Pinpoint the cell where the given text exists, returning its [X, Y] midpoint coordinate. 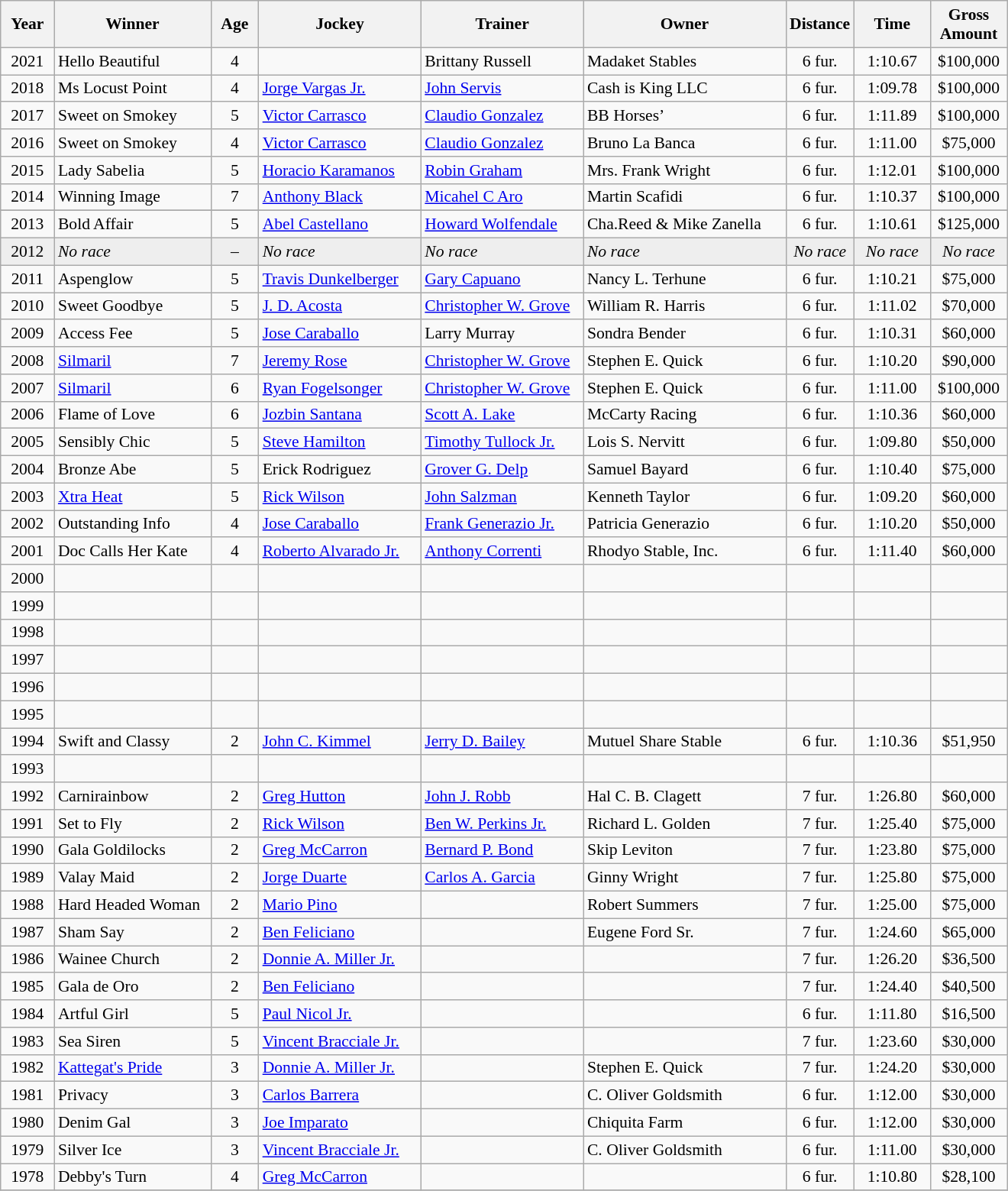
2018 [27, 89]
1997 [27, 660]
Mario Pino [341, 905]
Outstanding Info [133, 524]
Abel Castellano [341, 225]
Patricia Generazio [684, 524]
Greg Hutton [341, 796]
1989 [27, 878]
2014 [27, 197]
Roberto Alvarado Jr. [341, 552]
Anthony Correnti [502, 552]
1980 [27, 1123]
Carlos Barrera [341, 1096]
1981 [27, 1096]
Bronze Abe [133, 470]
Swift and Classy [133, 742]
1:11.02 [892, 306]
BB Horses’ [684, 116]
Flame of Love [133, 415]
John Servis [502, 89]
$40,500 [968, 987]
1:09.20 [892, 497]
1:25.00 [892, 905]
Rhodyo Stable, Inc. [684, 552]
$16,500 [968, 1014]
$90,000 [968, 361]
Hello Beautiful [133, 61]
Gross Amount [968, 24]
$70,000 [968, 306]
1:10.40 [892, 470]
Scott A. Lake [502, 415]
Cha.Reed & Mike Zanella [684, 225]
Samuel Bayard [684, 470]
2008 [27, 361]
Sham Say [133, 932]
Paul Nicol Jr. [341, 1014]
Carlos A. Garcia [502, 878]
1983 [27, 1041]
1994 [27, 742]
Kenneth Taylor [684, 497]
2015 [27, 170]
Set to Fly [133, 824]
1:26.20 [892, 960]
1:12.01 [892, 170]
Denim Gal [133, 1123]
1:11.80 [892, 1014]
2007 [27, 388]
Distance [820, 24]
2016 [27, 143]
Jorge Vargas Jr. [341, 89]
Ryan Fogelsonger [341, 388]
– [235, 252]
John Salzman [502, 497]
J. D. Acosta [341, 306]
Brittany Russell [502, 61]
William R. Harris [684, 306]
Access Fee [133, 334]
1:09.80 [892, 442]
Jerry D. Bailey [502, 742]
Richard L. Golden [684, 824]
John C. Kimmel [341, 742]
2000 [27, 578]
2011 [27, 279]
1:11.89 [892, 116]
Lady Sabelia [133, 170]
Cash is King LLC [684, 89]
Silver Ice [133, 1150]
Nancy L. Terhune [684, 279]
Wainee Church [133, 960]
1985 [27, 987]
Aspenglow [133, 279]
Kattegat's Pride [133, 1068]
Valay Maid [133, 878]
Micahel C Aro [502, 197]
2005 [27, 442]
$28,100 [968, 1177]
2002 [27, 524]
1984 [27, 1014]
$36,500 [968, 960]
1:10.31 [892, 334]
1:23.80 [892, 850]
1999 [27, 606]
Horacio Karamanos [341, 170]
Steve Hamilton [341, 442]
Howard Wolfendale [502, 225]
1982 [27, 1068]
2012 [27, 252]
Lois S. Nervitt [684, 442]
2006 [27, 415]
Larry Murray [502, 334]
1:26.80 [892, 796]
1:24.60 [892, 932]
Sensibly Chic [133, 442]
Owner [684, 24]
1990 [27, 850]
1:25.80 [892, 878]
Gala Goldilocks [133, 850]
1:10.21 [892, 279]
1995 [27, 714]
Grover G. Delp [502, 470]
McCarty Racing [684, 415]
Timothy Tullock Jr. [502, 442]
1:23.60 [892, 1041]
Gala de Oro [133, 987]
1:25.40 [892, 824]
Bruno La Banca [684, 143]
Age [235, 24]
1:10.67 [892, 61]
2017 [27, 116]
1:10.37 [892, 197]
2001 [27, 552]
1987 [27, 932]
$65,000 [968, 932]
Year [27, 24]
Ben W. Perkins Jr. [502, 824]
Skip Leviton [684, 850]
Winner [133, 24]
Doc Calls Her Kate [133, 552]
Ms Locust Point [133, 89]
Bold Affair [133, 225]
Martin Scafidi [684, 197]
1:09.78 [892, 89]
Ginny Wright [684, 878]
2009 [27, 334]
Erick Rodriguez [341, 470]
1988 [27, 905]
Time [892, 24]
Mutuel Share Stable [684, 742]
Jozbin Santana [341, 415]
Jorge Duarte [341, 878]
Robert Summers [684, 905]
$125,000 [968, 225]
Travis Dunkelberger [341, 279]
1992 [27, 796]
Sweet Goodbye [133, 306]
Sea Siren [133, 1041]
2013 [27, 225]
Hard Headed Woman [133, 905]
Hal C. B. Clagett [684, 796]
Eugene Ford Sr. [684, 932]
Robin Graham [502, 170]
1:11.40 [892, 552]
Winning Image [133, 197]
Sondra Bender [684, 334]
Gary Capuano [502, 279]
Frank Generazio Jr. [502, 524]
Madaket Stables [684, 61]
Debby's Turn [133, 1177]
Trainer [502, 24]
$51,950 [968, 742]
Carnirainbow [133, 796]
2021 [27, 61]
1:10.61 [892, 225]
1986 [27, 960]
2004 [27, 470]
1:24.40 [892, 987]
John J. Robb [502, 796]
1978 [27, 1177]
Mrs. Frank Wright [684, 170]
Privacy [133, 1096]
Bernard P. Bond [502, 850]
1996 [27, 688]
1:10.80 [892, 1177]
1993 [27, 769]
Anthony Black [341, 197]
Artful Girl [133, 1014]
Jeremy Rose [341, 361]
Joe Imparato [341, 1123]
Xtra Heat [133, 497]
2003 [27, 497]
1998 [27, 633]
2010 [27, 306]
1979 [27, 1150]
1991 [27, 824]
Jockey [341, 24]
Chiquita Farm [684, 1123]
1:24.20 [892, 1068]
